Return the [x, y] coordinate for the center point of the cell that contains the specified text.  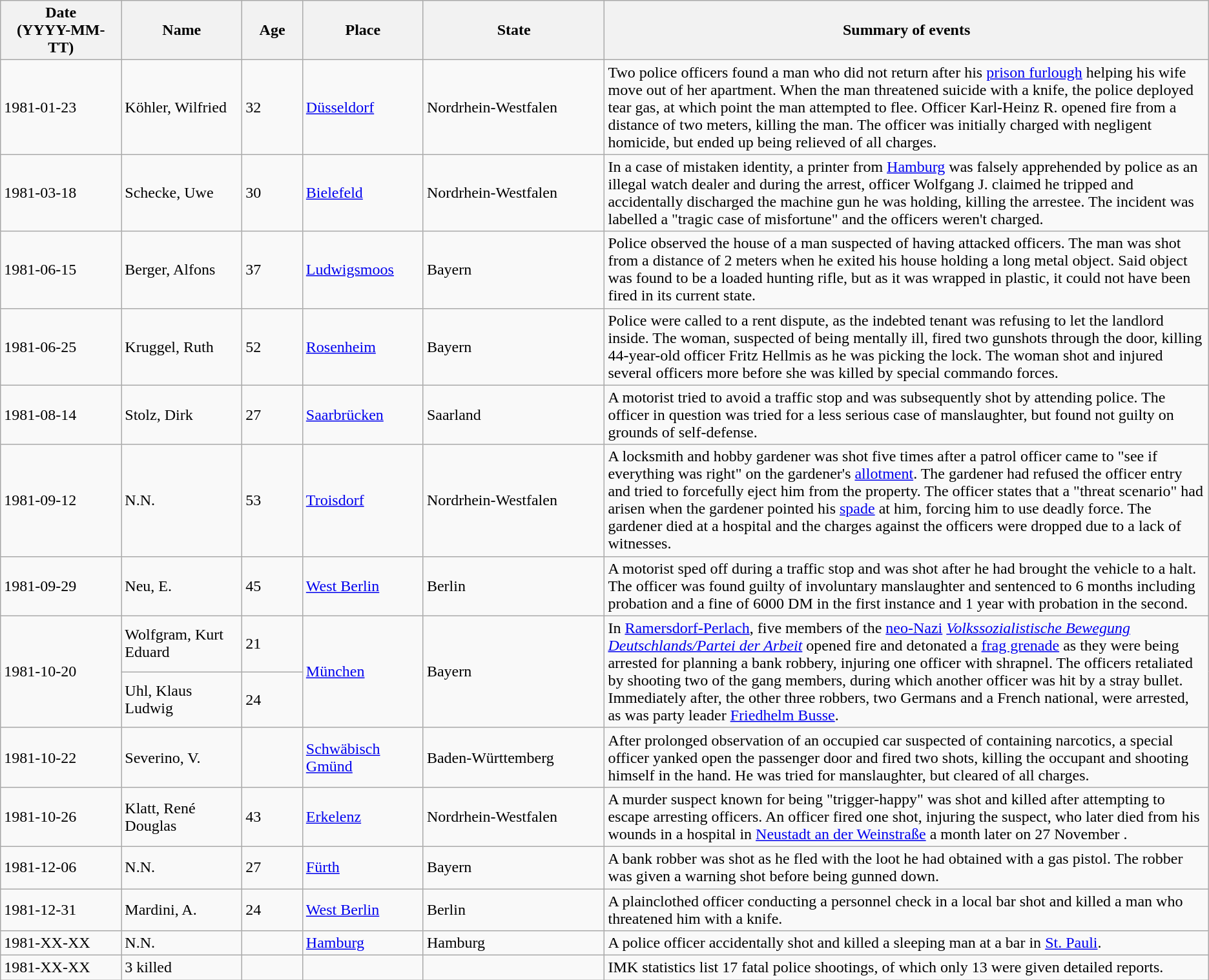
1981-03-18 [61, 193]
Berger, Alfons [182, 270]
Klatt, René Douglas [182, 817]
Summary of events [907, 30]
30 [273, 193]
Köhler, Wilfried [182, 107]
Date(YYYY-MM-TT) [61, 30]
37 [273, 270]
1981-12-31 [61, 910]
Neu, E. [182, 586]
Mardini, A. [182, 910]
Rosenheim [363, 346]
52 [273, 346]
Baden-Württemberg [514, 757]
Düsseldorf [363, 107]
Fürth [363, 867]
Schecke, Uwe [182, 193]
1981-08-14 [61, 415]
Stolz, Dirk [182, 415]
A bank robber was shot as he fled with the loot he had obtained with a gas pistol. The robber was given a warning shot before being gunned down. [907, 867]
A police officer accidentally shot and killed a sleeping man at a bar in St. Pauli. [907, 943]
1981-10-20 [61, 672]
1981-12-06 [61, 867]
1981-01-23 [61, 107]
1981-09-29 [61, 586]
IMK statistics list 17 fatal police shootings, of which only 13 were given detailed reports. [907, 968]
53 [273, 500]
München [363, 672]
Age [273, 30]
43 [273, 817]
Uhl, Klaus Ludwig [182, 700]
Severino, V. [182, 757]
Saarland [514, 415]
Troisdorf [363, 500]
Schwäbisch Gmünd [363, 757]
Saarbrücken [363, 415]
State [514, 30]
1981-06-15 [61, 270]
1981-06-25 [61, 346]
Kruggel, Ruth [182, 346]
1981-09-12 [61, 500]
1981-10-26 [61, 817]
45 [273, 586]
1981-10-22 [61, 757]
32 [273, 107]
Wolfgram, Kurt Eduard [182, 643]
21 [273, 643]
Ludwigsmoos [363, 270]
3 killed [182, 968]
Name [182, 30]
Erkelenz [363, 817]
Place [363, 30]
A plainclothed officer conducting a personnel check in a local bar shot and killed a man who threatened him with a knife. [907, 910]
Bielefeld [363, 193]
